Scan for the cell matching the given text and deliver its (x, y) coordinate at center. 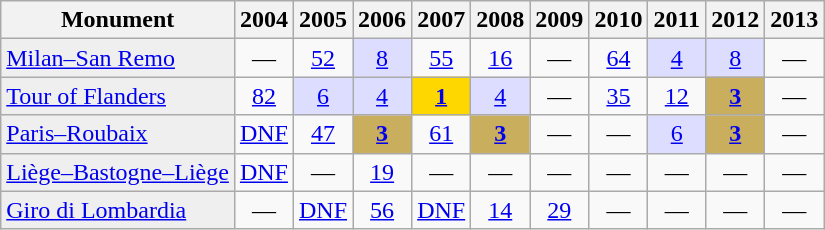
52 (322, 58)
Giro di Lombardia (118, 210)
56 (382, 210)
2012 (736, 20)
2013 (794, 20)
16 (500, 58)
19 (382, 172)
35 (618, 96)
55 (442, 58)
2005 (322, 20)
1 (442, 96)
12 (677, 96)
61 (442, 134)
Monument (118, 20)
2007 (442, 20)
2011 (677, 20)
Tour of Flanders (118, 96)
14 (500, 210)
2009 (560, 20)
2010 (618, 20)
2004 (264, 20)
82 (264, 96)
Liège–Bastogne–Liège (118, 172)
29 (560, 210)
Milan–San Remo (118, 58)
2006 (382, 20)
Paris–Roubaix (118, 134)
47 (322, 134)
2008 (500, 20)
64 (618, 58)
